For the text-containing cell, return its midpoint in (x, y) coordinate format. 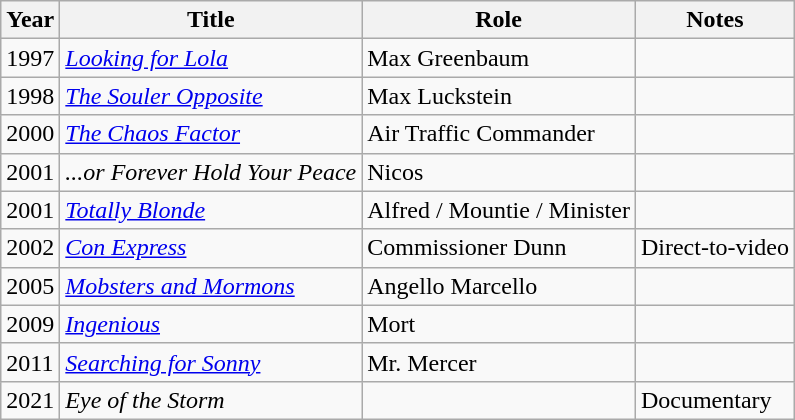
Searching for Sonny (211, 362)
Title (211, 20)
2021 (30, 400)
2011 (30, 362)
Notes (714, 20)
Air Traffic Commander (499, 134)
Eye of the Storm (211, 400)
Mobsters and Mormons (211, 286)
2005 (30, 286)
Max Greenbaum (499, 58)
The Chaos Factor (211, 134)
Max Luckstein (499, 96)
Nicos (499, 172)
Commissioner Dunn (499, 248)
Totally Blonde (211, 210)
Direct-to-video (714, 248)
Con Express (211, 248)
1997 (30, 58)
Ingenious (211, 324)
...or Forever Hold Your Peace (211, 172)
Angello Marcello (499, 286)
Looking for Lola (211, 58)
Role (499, 20)
2002 (30, 248)
Alfred / Mountie / Minister (499, 210)
2000 (30, 134)
1998 (30, 96)
Documentary (714, 400)
Mr. Mercer (499, 362)
Mort (499, 324)
The Souler Opposite (211, 96)
Year (30, 20)
2009 (30, 324)
